Provide the (x, y) coordinate of the cell's center where the given text is located.  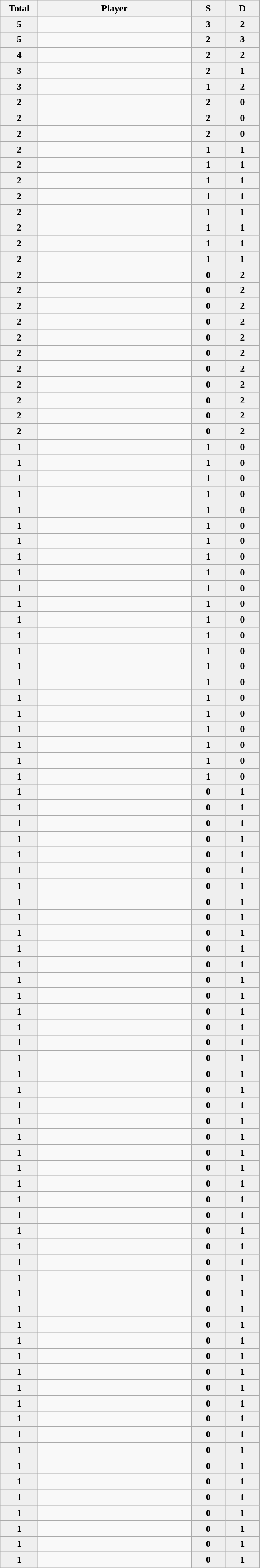
4 (19, 55)
Total (19, 8)
D (242, 8)
Player (115, 8)
S (208, 8)
